From the cell containing the given text, extract its center point as [x, y] coordinate. 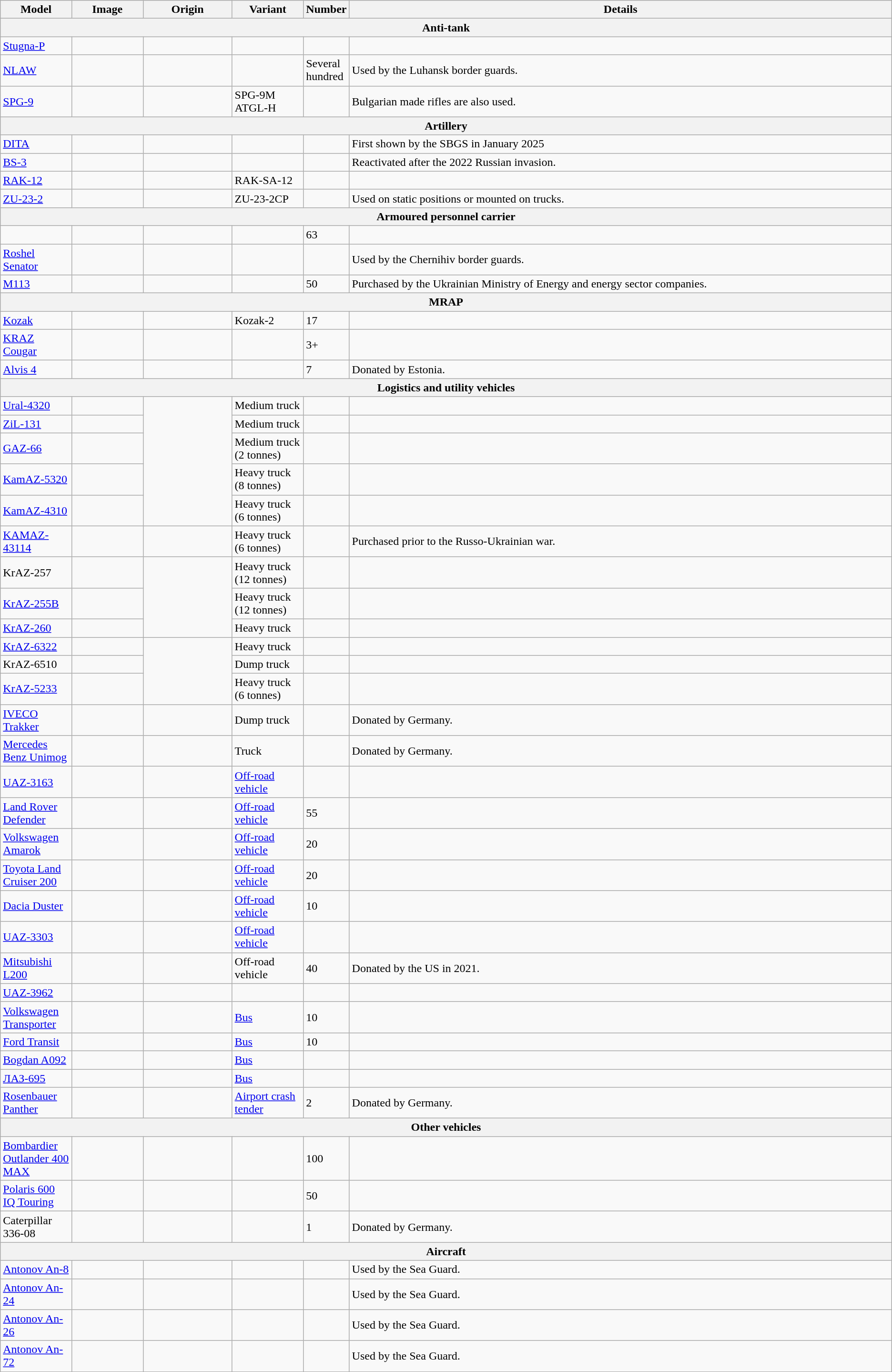
ZU-23-2 [36, 198]
NLAW [36, 71]
3+ [326, 345]
55 [326, 813]
Used on static positions or mounted on trucks. [620, 198]
Ford Transit [36, 1042]
ZU-23-2CP [268, 198]
Roshel Senator [36, 259]
SPG-9 [36, 101]
Other vehicles [446, 1127]
RAK-SA-12 [268, 180]
Stugna-P [36, 46]
Purchased prior to the Russo-Ukrainian war. [620, 542]
Image [107, 10]
Used by the Chernihiv border guards. [620, 259]
2 [326, 1103]
M113 [36, 284]
KAMAZ-43114 [36, 542]
Variant [268, 10]
Kozak-2 [268, 320]
40 [326, 968]
Toyota Land Cruiser 200 [36, 875]
Dacia Duster [36, 906]
Donated by Estonia. [620, 369]
ZiL-131 [36, 424]
Details [620, 10]
KrAZ-5233 [36, 689]
BS-3 [36, 162]
RAK-12 [36, 180]
Polaris 600 IQ Touring [36, 1196]
Number [326, 10]
UAZ-3962 [36, 993]
Mercedes Benz Unimog [36, 751]
Origin [188, 10]
ЛАЗ-695 [36, 1078]
DITA [36, 144]
1 [326, 1227]
Heavy truck (8 tonnes) [268, 480]
Antonov An-8 [36, 1270]
First shown by the SBGS in January 2025 [620, 144]
100 [326, 1158]
Bulgarian made rifles are also used. [620, 101]
Rosenbauer Panther [36, 1103]
Volkswagen Amarok [36, 844]
Used by the Luhansk border guards. [620, 71]
KamAZ-5320 [36, 480]
Reactivated after the 2022 Russian invasion. [620, 162]
Antonov An-24 [36, 1294]
Volkswagen Transporter [36, 1017]
KamAZ-4310 [36, 510]
MRAP [446, 302]
63 [326, 235]
KrAZ-6322 [36, 646]
Antonov An-26 [36, 1325]
GAZ-66 [36, 448]
Land Rover Defender [36, 813]
KrAZ-6510 [36, 665]
IVECO Trakker [36, 720]
Mitsubishi L200 [36, 968]
SPG-9MATGL-H [268, 101]
Logistics and utility vehicles [446, 388]
Antonov An-72 [36, 1356]
Alvis 4 [36, 369]
Airport crash tender [268, 1103]
Anti-tank [446, 28]
Truck [268, 751]
KrAZ-257 [36, 572]
KrAZ-255B [36, 604]
Caterpillar 336-08 [36, 1227]
Medium truck (2 tonnes) [268, 448]
Purchased by the Ukrainian Ministry of Energy and energy sector companies. [620, 284]
Ural-4320 [36, 406]
UAZ-3303 [36, 937]
KRAZ Cougar [36, 345]
Bogdan A092 [36, 1060]
Kozak [36, 320]
Bombardier Outlander 400 MAX [36, 1158]
KrAZ-260 [36, 628]
Model [36, 10]
Armoured personnel carrier [446, 216]
Donated by the US in 2021. [620, 968]
Several hundred [326, 71]
UAZ-3163 [36, 782]
17 [326, 320]
7 [326, 369]
Aircraft [446, 1251]
Artillery [446, 126]
